From the cell containing the given text, extract its center point as [X, Y] coordinate. 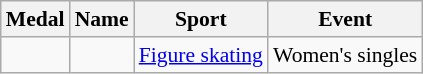
Event [345, 19]
Women's singles [345, 55]
Name [102, 19]
Medal [36, 19]
Figure skating [201, 55]
Sport [201, 19]
